Detect which cell encompasses the target text, then output its (X, Y) center coordinate. 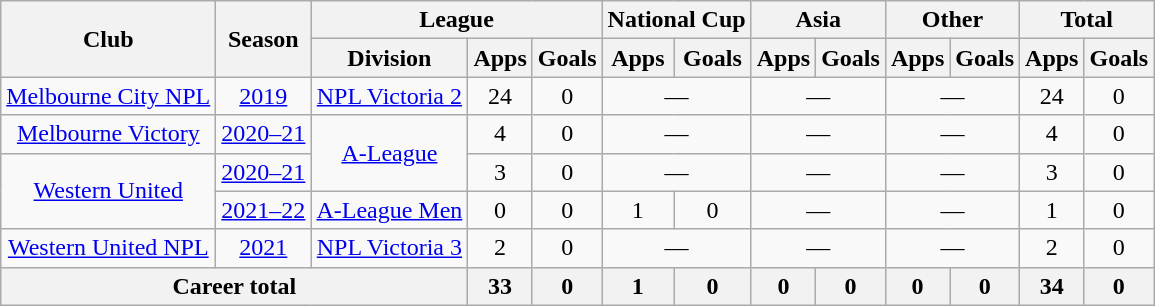
2021 (264, 248)
2021–22 (264, 210)
League (456, 20)
Western United NPL (108, 248)
2019 (264, 96)
A-League (390, 153)
Club (108, 39)
A-League Men (390, 210)
34 (1052, 286)
Melbourne City NPL (108, 96)
Melbourne Victory (108, 134)
Career total (234, 286)
NPL Victoria 2 (390, 96)
Other (952, 20)
Season (264, 39)
National Cup (676, 20)
33 (500, 286)
Western United (108, 191)
NPL Victoria 3 (390, 248)
Division (390, 58)
Asia (818, 20)
Total (1087, 20)
